Identify which cell holds the provided text, then report its (X, Y) central coordinate. 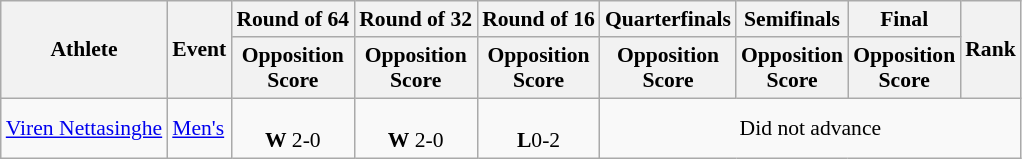
Did not advance (810, 128)
Event (199, 50)
Round of 32 (416, 19)
Semifinals (792, 19)
Rank (990, 50)
Round of 16 (538, 19)
Men's (199, 128)
L0-2 (538, 128)
Viren Nettasinghe (84, 128)
Athlete (84, 50)
Quarterfinals (668, 19)
Final (904, 19)
Round of 64 (292, 19)
